Find where the given text appears and provide that cell's center as (x, y) coordinate. 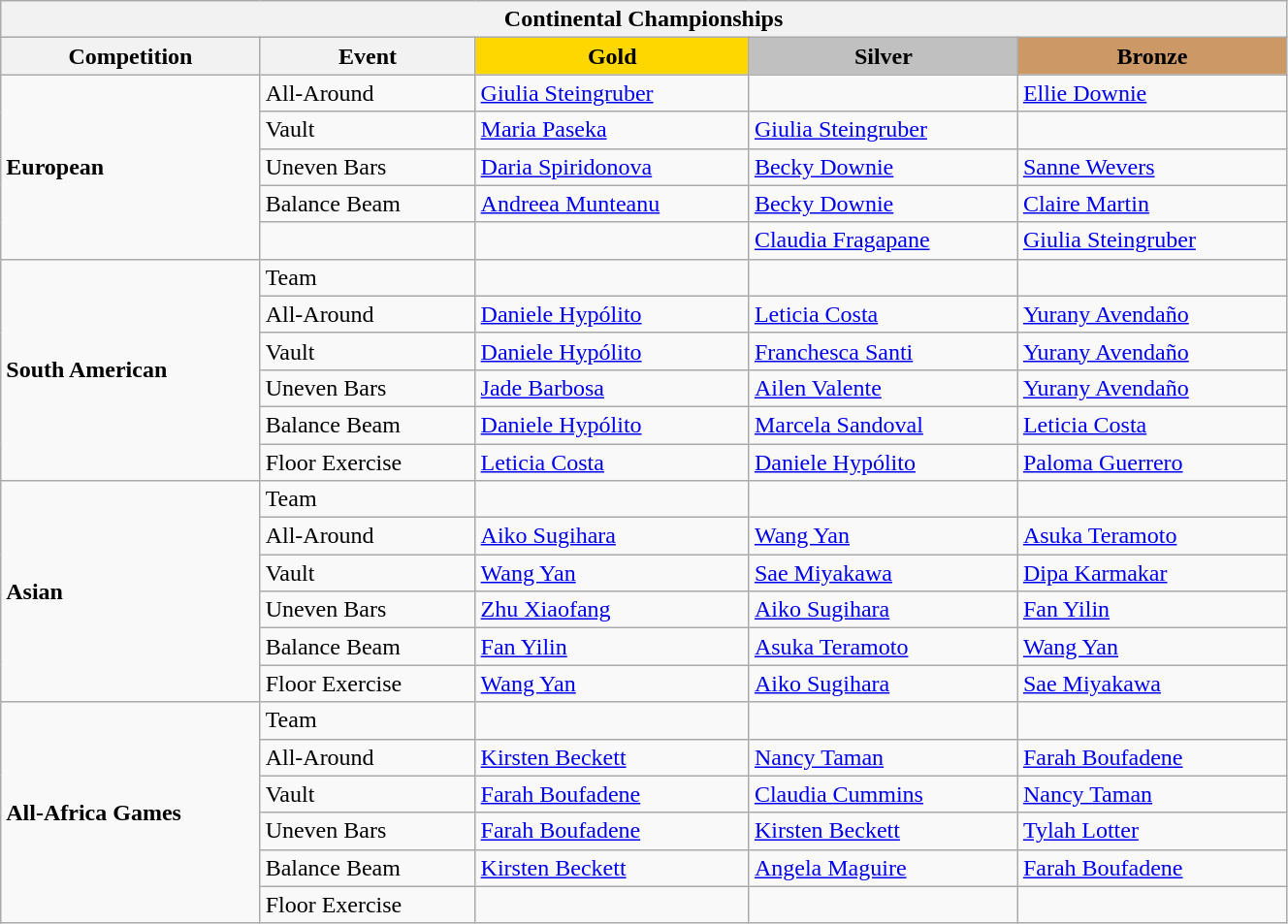
Ailen Valente (883, 388)
Claire Martin (1152, 204)
Silver (883, 56)
Zhu Xiaofang (612, 610)
Angela Maguire (883, 868)
Claudia Cummins (883, 794)
Sanne Wevers (1152, 167)
European (130, 167)
Claudia Fragapane (883, 240)
Ellie Downie (1152, 93)
Paloma Guerrero (1152, 462)
South American (130, 369)
Jade Barbosa (612, 388)
Bronze (1152, 56)
Marcela Sandoval (883, 425)
Asian (130, 591)
Dipa Karmakar (1152, 573)
Tylah Lotter (1152, 831)
Competition (130, 56)
Andreea Munteanu (612, 204)
Gold (612, 56)
All-Africa Games (130, 812)
Franchesca Santi (883, 351)
Continental Championships (644, 19)
Daria Spiridonova (612, 167)
Event (368, 56)
Maria Paseka (612, 130)
